Capture the cell that displays the provided text and extract its (X, Y) central coordinate. 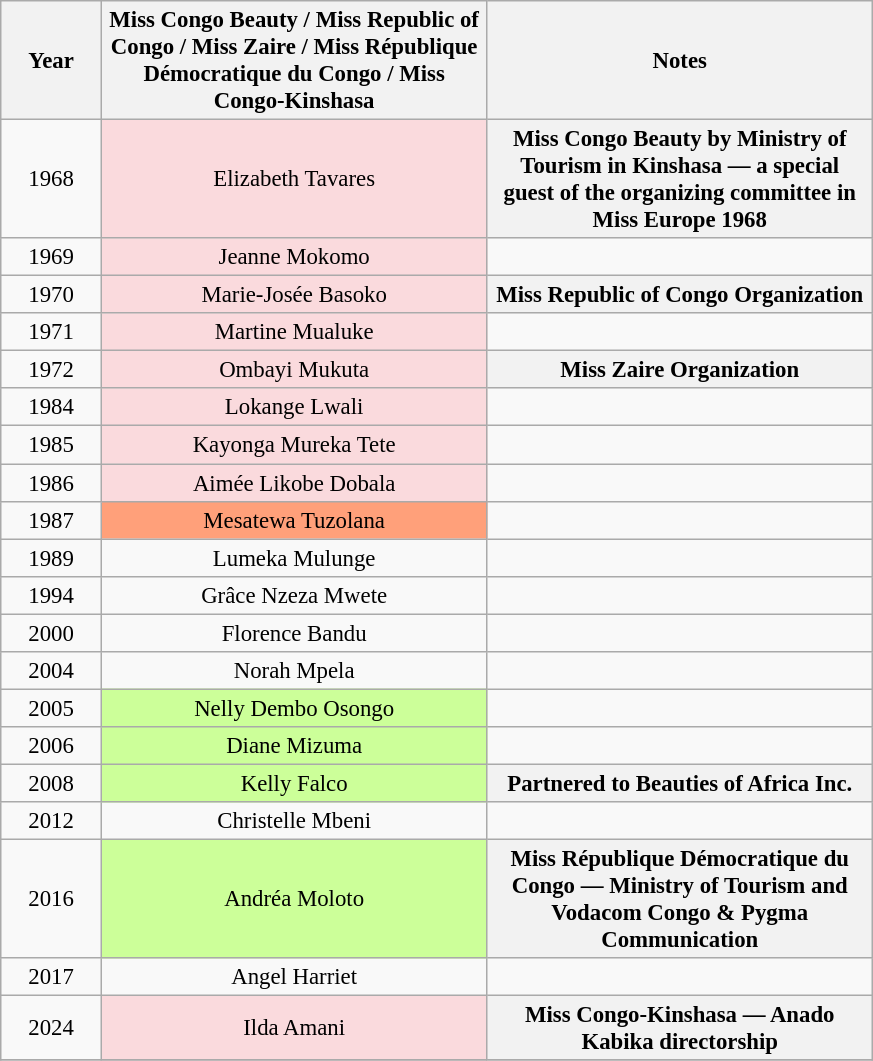
Nelly Dembo Osongo (294, 708)
1969 (52, 257)
2024 (52, 1028)
1972 (52, 370)
2016 (52, 900)
2004 (52, 671)
Partnered to Beauties of Africa Inc. (680, 783)
Angel Harriet (294, 977)
Jeanne Mokomo (294, 257)
Lokange Lwali (294, 407)
Year (52, 60)
1968 (52, 180)
1984 (52, 407)
Norah Mpela (294, 671)
Miss Congo Beauty / Miss Republic of Congo / Miss Zaire / Miss République Démocratique du Congo / Miss Congo-Kinshasa (294, 60)
Mesatewa Tuzolana (294, 520)
Miss Congo-Kinshasa ― Anado Kabika directorship (680, 1028)
Diane Mizuma (294, 746)
Lumeka Mulunge (294, 558)
Miss Congo Beauty by Ministry of Tourism in Kinshasa — a special guest of the organizing committee in Miss Europe 1968 (680, 180)
Grâce Nzeza Mwete (294, 595)
Miss République Démocratique du Congo — Ministry of Tourism and Vodacom Congo & Pygma Communication (680, 900)
1985 (52, 445)
Notes (680, 60)
Andréa Moloto (294, 900)
Ombayi Mukuta (294, 370)
Miss Republic of Congo Organization (680, 295)
Aimée Likobe Dobala (294, 483)
1971 (52, 332)
Miss Zaire Organization (680, 370)
1986 (52, 483)
Kayonga Mureka Tete (294, 445)
Marie-Josée Basoko (294, 295)
Christelle Mbeni (294, 821)
Ilda Amani (294, 1028)
2006 (52, 746)
1994 (52, 595)
1970 (52, 295)
Martine Mualuke (294, 332)
2000 (52, 633)
Elizabeth Tavares (294, 180)
Florence Bandu (294, 633)
2017 (52, 977)
2012 (52, 821)
Kelly Falco (294, 783)
2005 (52, 708)
1987 (52, 520)
1989 (52, 558)
2008 (52, 783)
